Capture the cell that displays the provided text and extract its [x, y] central coordinate. 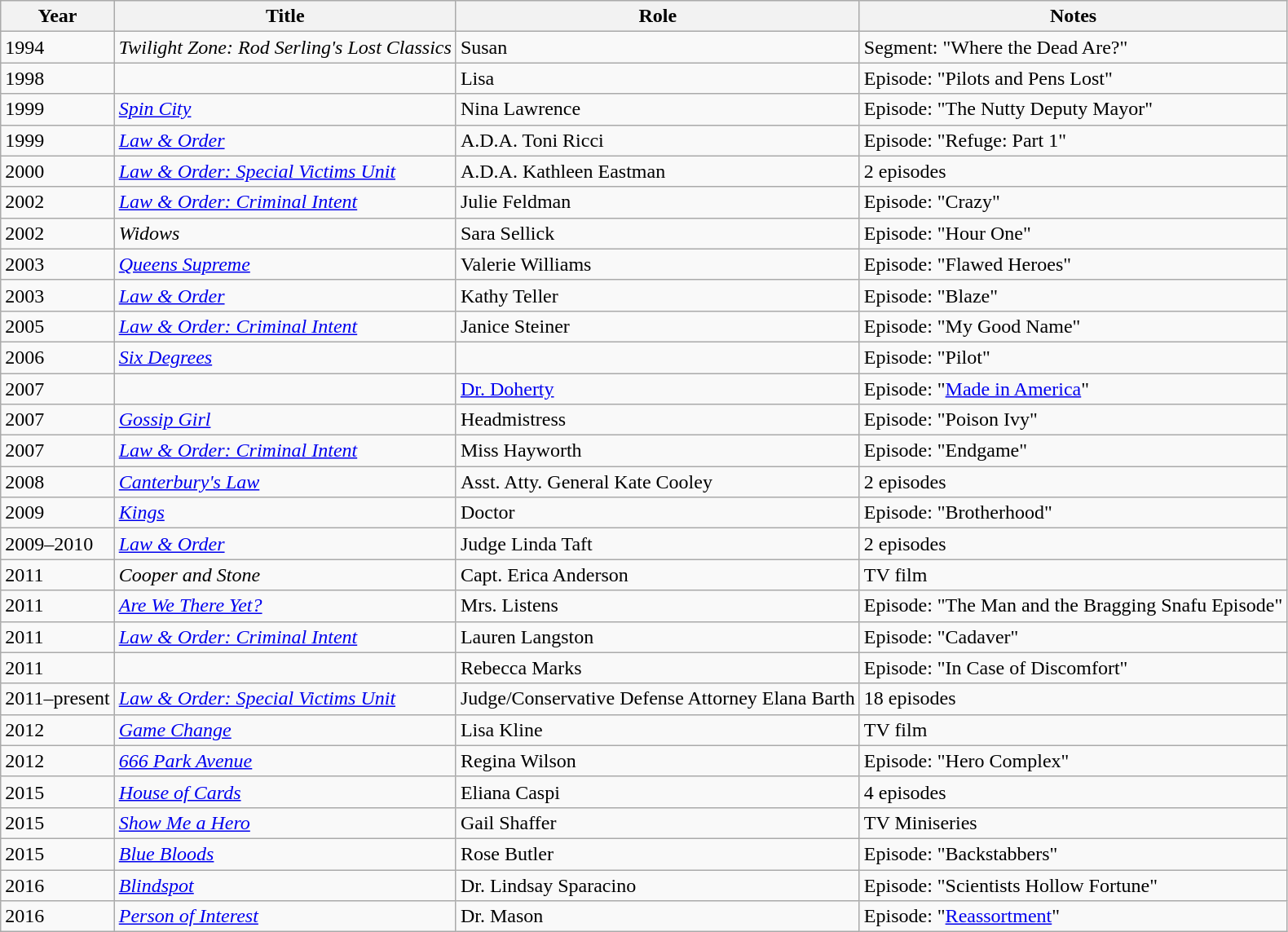
Episode: "Reassortment" [1073, 917]
Episode: "Blaze" [1073, 295]
Blue Bloods [285, 854]
2006 [57, 357]
2000 [57, 171]
Gail Shaffer [657, 823]
Spin City [285, 109]
Episode: "Backstabbers" [1073, 854]
Queens Supreme [285, 264]
2009 [57, 513]
18 episodes [1073, 699]
Episode: "Pilot" [1073, 357]
Susan [657, 47]
Episode: "Flawed Heroes" [1073, 264]
Widows [285, 233]
Dr. Mason [657, 917]
Rose Butler [657, 854]
Episode: "The Man and the Bragging Snafu Episode" [1073, 606]
Twilight Zone: Rod Serling's Lost Classics [285, 47]
Episode: "Brotherhood" [1073, 513]
Episode: "In Case of Discomfort" [1073, 668]
Kings [285, 513]
Julie Feldman [657, 202]
2005 [57, 326]
4 episodes [1073, 792]
Regina Wilson [657, 761]
Episode: "Pilots and Pens Lost" [1073, 78]
666 Park Avenue [285, 761]
Kathy Teller [657, 295]
Lisa Kline [657, 730]
2008 [57, 482]
Episode: "Scientists Hollow Fortune" [1073, 885]
Doctor [657, 513]
Game Change [285, 730]
Are We There Yet? [285, 606]
Segment: "Where the Dead Are?" [1073, 47]
Notes [1073, 16]
Cooper and Stone [285, 575]
Episode: "Hero Complex" [1073, 761]
1998 [57, 78]
Dr. Doherty [657, 389]
Episode: "The Nutty Deputy Mayor" [1073, 109]
Episode: "Cadaver" [1073, 637]
Episode: "Poison Ivy" [1073, 420]
Role [657, 16]
Person of Interest [285, 917]
2009–2010 [57, 544]
Headmistress [657, 420]
Miss Hayworth [657, 451]
Title [285, 16]
Judge Linda Taft [657, 544]
Canterbury's Law [285, 482]
Valerie Williams [657, 264]
House of Cards [285, 792]
Blindspot [285, 885]
Episode: "Crazy" [1073, 202]
Show Me a Hero [285, 823]
Nina Lawrence [657, 109]
Episode: "Hour One" [1073, 233]
Asst. Atty. General Kate Cooley [657, 482]
Mrs. Listens [657, 606]
Janice Steiner [657, 326]
TV Miniseries [1073, 823]
1994 [57, 47]
Judge/Conservative Defense Attorney Elana Barth [657, 699]
Capt. Erica Anderson [657, 575]
Rebecca Marks [657, 668]
Year [57, 16]
Eliana Caspi [657, 792]
Lisa [657, 78]
Gossip Girl [285, 420]
Dr. Lindsay Sparacino [657, 885]
Lauren Langston [657, 637]
Episode: "Refuge: Part 1" [1073, 140]
Episode: "Made in America" [1073, 389]
A.D.A. Kathleen Eastman [657, 171]
Six Degrees [285, 357]
Sara Sellick [657, 233]
Episode: "My Good Name" [1073, 326]
A.D.A. Toni Ricci [657, 140]
Episode: "Endgame" [1073, 451]
2011–present [57, 699]
